From the cell containing the given text, extract its center point as [X, Y] coordinate. 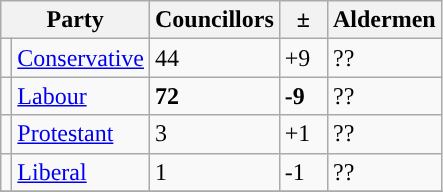
Labour [81, 96]
+1 [303, 134]
Protestant [81, 134]
-9 [303, 96]
+9 [303, 58]
Aldermen [384, 20]
Conservative [81, 58]
44 [215, 58]
72 [215, 96]
Party [76, 20]
Liberal [81, 172]
Councillors [215, 20]
± [303, 20]
1 [215, 172]
3 [215, 134]
-1 [303, 172]
